Return (x, y) of the center of cell containing provided text 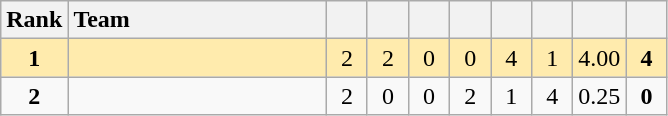
Rank (34, 20)
4.00 (600, 58)
Team (198, 20)
0.25 (600, 96)
